Scan for the cell matching the given text and deliver its (X, Y) coordinate at center. 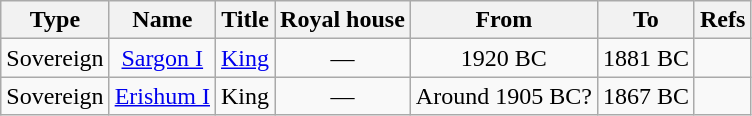
1920 BC (504, 58)
Type (55, 20)
1867 BC (646, 96)
To (646, 20)
Erishum I (162, 96)
Title (246, 20)
Refs (722, 20)
From (504, 20)
Around 1905 BC? (504, 96)
Sargon I (162, 58)
Name (162, 20)
Royal house (343, 20)
1881 BC (646, 58)
